Find where the given text appears and provide that cell's center as (X, Y) coordinate. 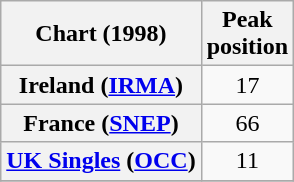
UK Singles (OCC) (101, 161)
Peakposition (247, 34)
Ireland (IRMA) (101, 85)
66 (247, 123)
11 (247, 161)
17 (247, 85)
France (SNEP) (101, 123)
Chart (1998) (101, 34)
